Determine the (x, y) coordinate at the center of the cell enclosing the given text.  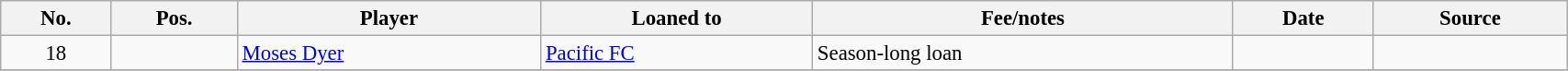
Loaned to (677, 18)
18 (56, 53)
Pos. (175, 18)
Moses Dyer (389, 53)
Player (389, 18)
No. (56, 18)
Pacific FC (677, 53)
Season-long loan (1023, 53)
Date (1303, 18)
Source (1470, 18)
Fee/notes (1023, 18)
